Return [x, y] of the center of cell containing provided text 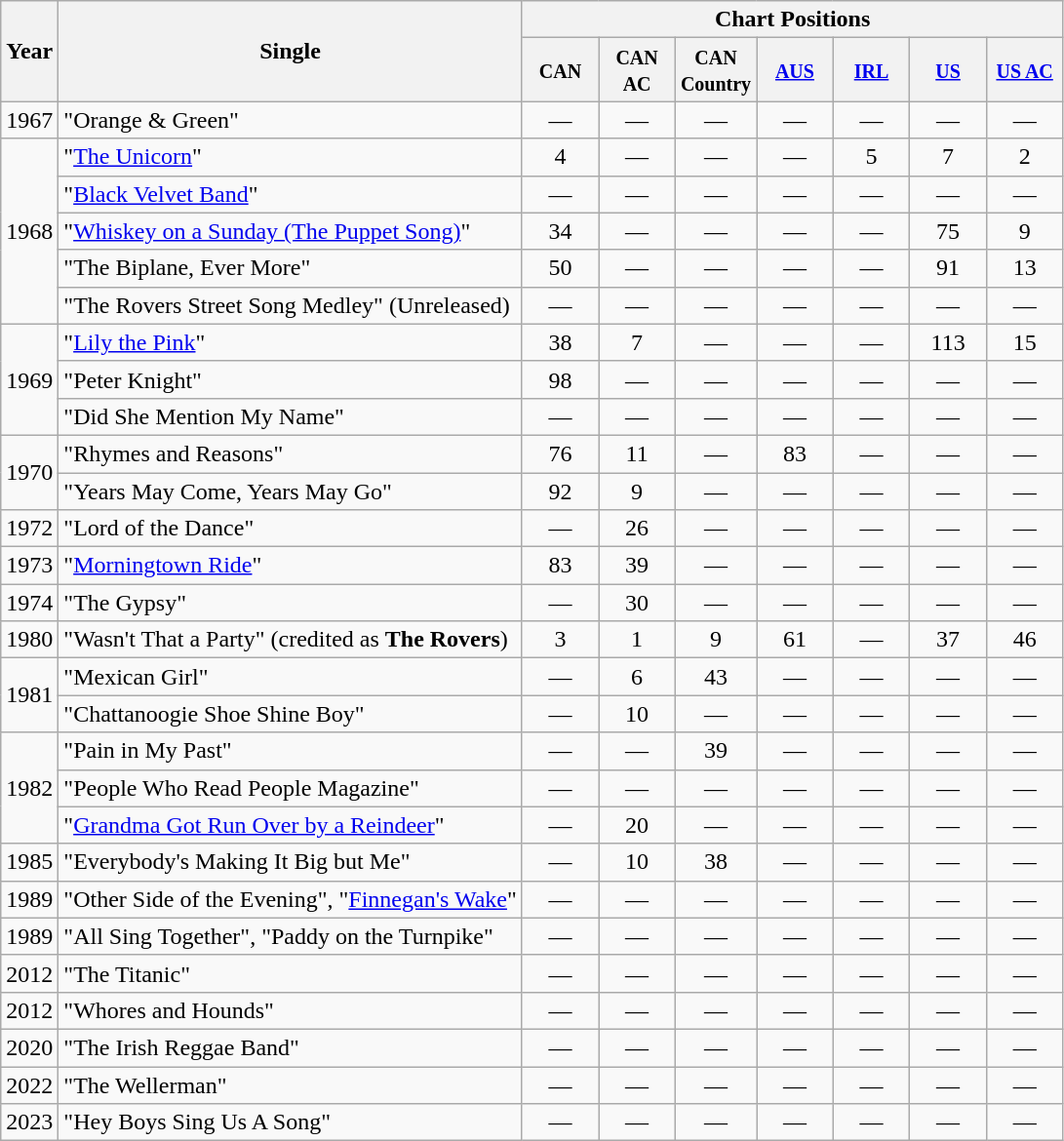
AUS [796, 70]
"Lord of the Dance" [291, 529]
CAN AC [638, 70]
Single [291, 51]
5 [872, 157]
"Wasn't That a Party" (credited as The Rovers) [291, 640]
"Mexican Girl" [291, 677]
76 [560, 453]
50 [560, 268]
46 [1024, 640]
"Black Velvet Band" [291, 194]
2 [1024, 157]
"The Biplane, Ever More" [291, 268]
43 [716, 677]
113 [948, 342]
4 [560, 157]
98 [560, 379]
1969 [29, 379]
1982 [29, 788]
"The Rovers Street Song Medley" (Unreleased) [291, 305]
US AC [1024, 70]
"Morningtown Ride" [291, 566]
1973 [29, 566]
13 [1024, 268]
"Everybody's Making It Big but Me" [291, 862]
15 [1024, 342]
"Years May Come, Years May Go" [291, 491]
"All Sing Together", "Paddy on the Turnpike" [291, 936]
61 [796, 640]
"The Wellerman" [291, 1085]
US [948, 70]
"The Titanic" [291, 973]
1968 [29, 231]
"The Unicorn" [291, 157]
IRL [872, 70]
"Rhymes and Reasons" [291, 453]
75 [948, 231]
1985 [29, 862]
"Chattanoogie Shoe Shine Boy" [291, 714]
"Hey Boys Sing Us A Song" [291, 1122]
1981 [29, 695]
37 [948, 640]
6 [638, 677]
3 [560, 640]
"The Irish Reggae Band" [291, 1047]
Year [29, 51]
92 [560, 491]
26 [638, 529]
1 [638, 640]
30 [638, 603]
2020 [29, 1047]
2023 [29, 1122]
"Whiskey on a Sunday (The Puppet Song)" [291, 231]
Chart Positions [792, 20]
34 [560, 231]
11 [638, 453]
"Did She Mention My Name" [291, 416]
"Other Side of the Evening", "Finnegan's Wake" [291, 899]
"Whores and Hounds" [291, 1010]
"Peter Knight" [291, 379]
20 [638, 825]
"Pain in My Past" [291, 751]
91 [948, 268]
CAN Country [716, 70]
1974 [29, 603]
"The Gypsy" [291, 603]
1980 [29, 640]
"Orange & Green" [291, 120]
2022 [29, 1085]
"Lily the Pink" [291, 342]
1967 [29, 120]
"People Who Read People Magazine" [291, 788]
1972 [29, 529]
CAN [560, 70]
1970 [29, 472]
"Grandma Got Run Over by a Reindeer" [291, 825]
